Return [x, y] of the center of cell containing provided text 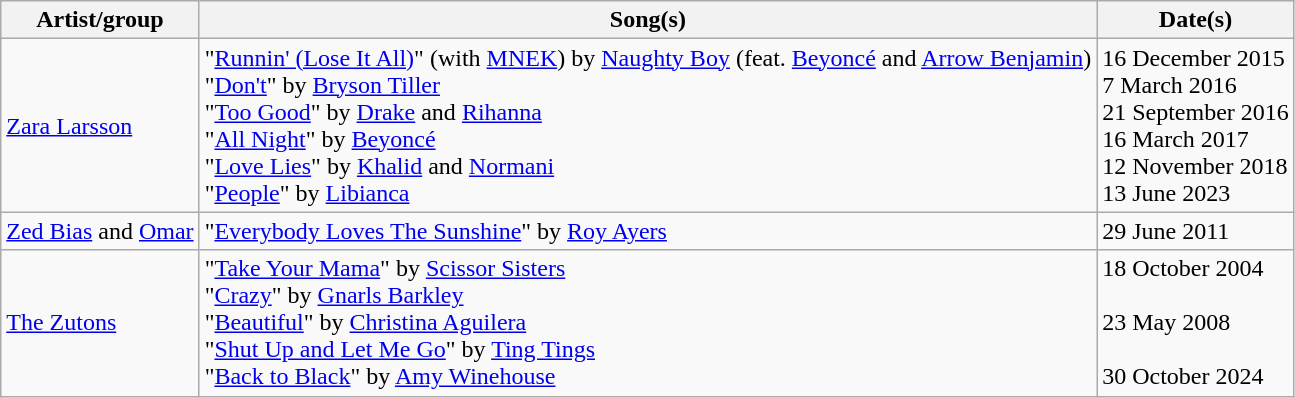
Song(s) [648, 20]
29 June 2011 [1196, 231]
16 December 2015 7 March 201621 September 201616 March 201712 November 201813 June 2023 [1196, 126]
"Everybody Loves The Sunshine" by Roy Ayers [648, 231]
Artist/group [100, 20]
18 October 200423 May 200830 October 2024 [1196, 323]
The Zutons [100, 323]
Zara Larsson [100, 126]
Date(s) [1196, 20]
Zed Bias and Omar [100, 231]
